Pinpoint the cell where the given text exists, returning its (X, Y) midpoint coordinate. 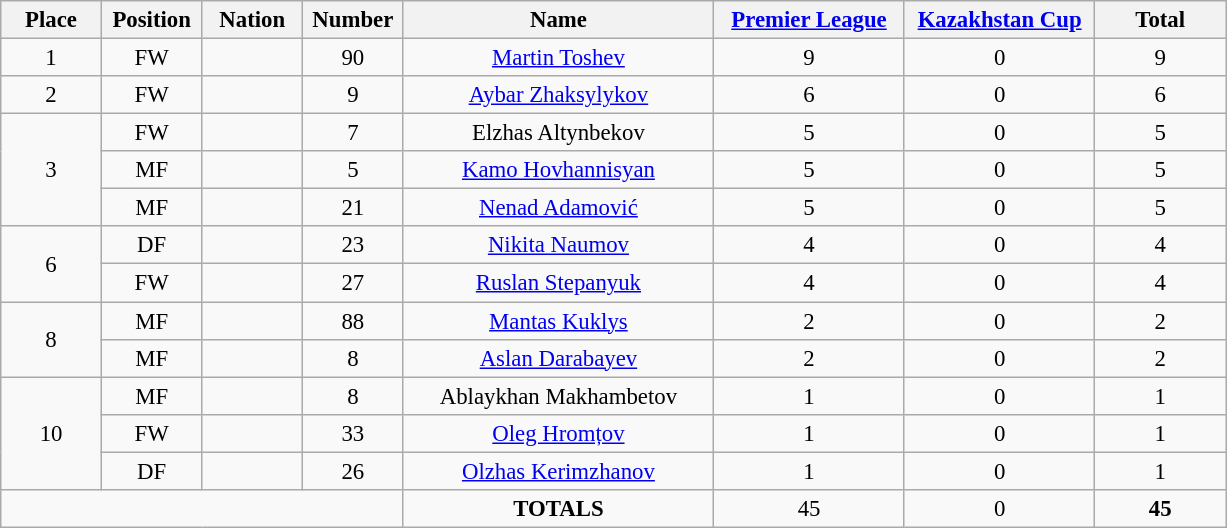
Mantas Kuklys (558, 321)
Premier League (810, 20)
Oleg Hromțov (558, 433)
33 (354, 433)
Olzhas Kerimzhanov (558, 471)
Nation (252, 20)
Aslan Darabayev (558, 358)
23 (354, 245)
Position (152, 20)
Elzhas Altynbekov (558, 133)
Kamo Hovhannisyan (558, 170)
Aybar Zhaksylykov (558, 95)
Ruslan Stepanyuk (558, 283)
Total (1160, 20)
Place (52, 20)
Number (354, 20)
10 (52, 434)
88 (354, 321)
Ablaykhan Makhambetov (558, 396)
Nenad Adamović (558, 208)
26 (354, 471)
Kazakhstan Cup (1000, 20)
90 (354, 58)
Martin Toshev (558, 58)
27 (354, 283)
3 (52, 170)
Name (558, 20)
Nikita Naumov (558, 245)
7 (354, 133)
TOTALS (558, 509)
21 (354, 208)
